Provide the (x, y) coordinate of the cell's center where the given text is located.  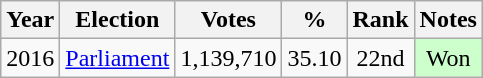
22nd (380, 58)
Election (118, 20)
Year (30, 20)
Votes (228, 20)
Parliament (118, 58)
Rank (380, 20)
2016 (30, 58)
1,139,710 (228, 58)
Won (448, 58)
Notes (448, 20)
% (314, 20)
35.10 (314, 58)
